Capture the cell that displays the provided text and extract its (X, Y) central coordinate. 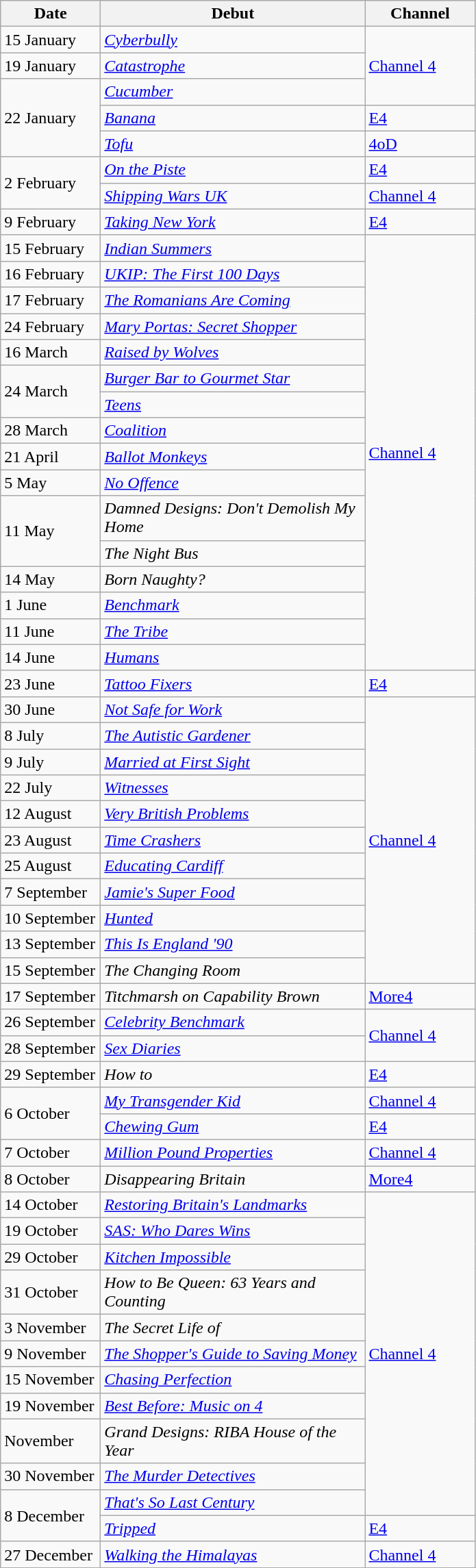
27 December (51, 1554)
The Autistic Gardener (233, 735)
Celebrity Benchmark (233, 1022)
11 June (51, 631)
2 February (51, 183)
The Changing Room (233, 970)
4oD (421, 144)
19 October (51, 1231)
Humans (233, 657)
The Murder Detectives (233, 1476)
Not Safe for Work (233, 709)
25 August (51, 866)
SAS: Who Dares Wins (233, 1231)
13 September (51, 944)
Damned Designs: Don't Demolish My Home (233, 518)
This Is England '90 (233, 944)
15 September (51, 970)
15 February (51, 248)
Born Naughty? (233, 579)
3 November (51, 1328)
6 October (51, 1113)
The Romanians Are Coming (233, 300)
Ballot Monkeys (233, 457)
Witnesses (233, 788)
Time Crashers (233, 840)
Raised by Wolves (233, 353)
22 July (51, 788)
8 October (51, 1178)
Kitchen Impossible (233, 1257)
15 January (51, 40)
23 August (51, 840)
5 May (51, 483)
Walking the Himalayas (233, 1554)
November (51, 1441)
Married at First Sight (233, 762)
29 October (51, 1257)
19 January (51, 66)
How to (233, 1074)
17 September (51, 996)
24 February (51, 327)
Tofu (233, 144)
19 November (51, 1406)
Cucumber (233, 92)
17 February (51, 300)
Sex Diaries (233, 1048)
The Shopper's Guide to Saving Money (233, 1354)
16 March (51, 353)
31 October (51, 1293)
14 June (51, 657)
8 December (51, 1515)
Taking New York (233, 222)
Channel (421, 14)
29 September (51, 1074)
Teens (233, 405)
Chewing Gum (233, 1126)
UKIP: The First 100 Days (233, 274)
14 May (51, 579)
Disappearing Britain (233, 1178)
1 June (51, 605)
Educating Cardiff (233, 866)
Coalition (233, 431)
Grand Designs: RIBA House of the Year (233, 1441)
Jamie's Super Food (233, 892)
Catastrophe (233, 66)
Cyberbully (233, 40)
The Tribe (233, 631)
Banana (233, 118)
Tattoo Fixers (233, 683)
23 June (51, 683)
Indian Summers (233, 248)
My Transgender Kid (233, 1100)
Hunted (233, 918)
28 September (51, 1048)
That's So Last Century (233, 1502)
Restoring Britain's Landmarks (233, 1205)
7 September (51, 892)
Shipping Wars UK (233, 196)
30 November (51, 1476)
16 February (51, 274)
Benchmark (233, 605)
How to Be Queen: 63 Years and Counting (233, 1293)
8 July (51, 735)
15 November (51, 1380)
The Night Bus (233, 553)
21 April (51, 457)
The Secret Life of (233, 1328)
9 February (51, 222)
Tripped (233, 1528)
22 January (51, 118)
14 October (51, 1205)
30 June (51, 709)
11 May (51, 531)
Million Pound Properties (233, 1152)
Chasing Perfection (233, 1380)
24 March (51, 392)
Mary Portas: Secret Shopper (233, 327)
On the Piste (233, 170)
Titchmarsh on Capability Brown (233, 996)
Burger Bar to Gourmet Star (233, 379)
9 November (51, 1354)
Debut (233, 14)
Best Before: Music on 4 (233, 1406)
10 September (51, 918)
Very British Problems (233, 814)
No Offence (233, 483)
9 July (51, 762)
12 August (51, 814)
28 March (51, 431)
7 October (51, 1152)
Date (51, 14)
26 September (51, 1022)
